Return (x, y) of the center of cell containing provided text 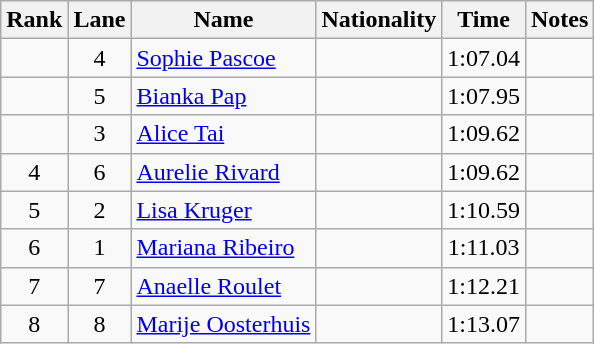
Lisa Kruger (224, 210)
Notes (559, 20)
Bianka Pap (224, 96)
1:12.21 (484, 286)
Marije Oosterhuis (224, 324)
3 (100, 134)
Time (484, 20)
Mariana Ribeiro (224, 248)
Alice Tai (224, 134)
Name (224, 20)
Sophie Pascoe (224, 58)
Aurelie Rivard (224, 172)
1:11.03 (484, 248)
1:07.95 (484, 96)
Rank (34, 20)
1:13.07 (484, 324)
Nationality (379, 20)
2 (100, 210)
1:07.04 (484, 58)
1 (100, 248)
Anaelle Roulet (224, 286)
1:10.59 (484, 210)
Lane (100, 20)
